Search for the cell housing the specified text and yield its [x, y] center coordinate. 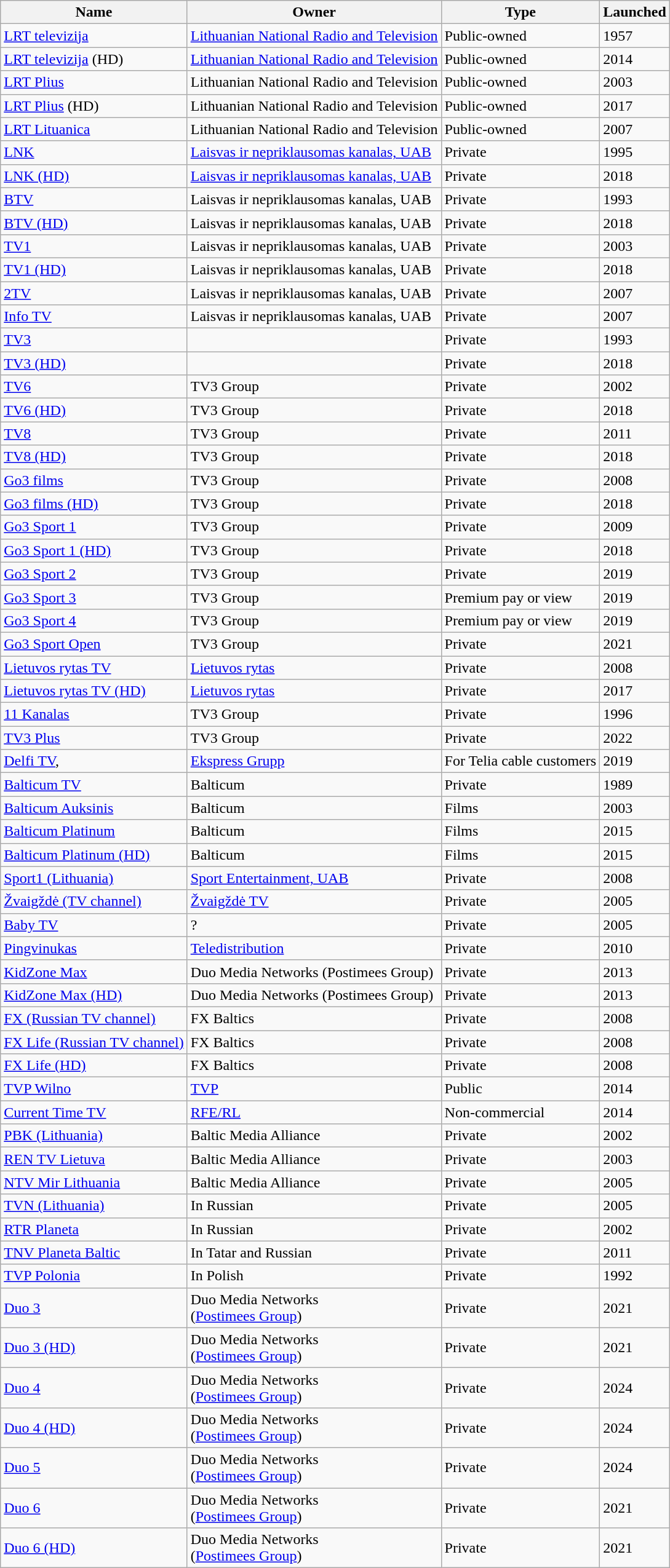
TVP Wilno [94, 1089]
TV6 [94, 387]
RTR Planeta [94, 1229]
? [314, 925]
1996 [635, 715]
Go3 films [94, 480]
Go3 films (HD) [94, 504]
Balticum Platinum [94, 831]
TV1 [94, 246]
TV8 (HD) [94, 457]
Duo 4 (HD) [94, 1428]
LRT Plius [94, 82]
Baby TV [94, 925]
2009 [635, 527]
Žvaigždė (TV channel) [94, 901]
TVP Polonia [94, 1276]
LRT televizija (HD) [94, 59]
TV6 (HD) [94, 410]
Go3 Sport 4 [94, 620]
LNK [94, 152]
1989 [635, 785]
1995 [635, 152]
Delfi TV, [94, 761]
FX (Russian TV channel) [94, 1018]
NTV Mir Lithuania [94, 1182]
2022 [635, 738]
Owner [314, 12]
TV3 Plus [94, 738]
Duo 5 [94, 1467]
1992 [635, 1276]
In Polish [314, 1276]
LRT televizija [94, 36]
Duo 4 [94, 1387]
Current Time TV [94, 1112]
Info TV [94, 317]
Non-commercial [520, 1112]
BTV [94, 199]
LRT Plius (HD) [94, 106]
Duo 6 [94, 1508]
TNV Planeta Baltic [94, 1253]
TVN (Lithuania) [94, 1206]
TV3 [94, 340]
Duo 6 (HD) [94, 1548]
Go3 Sport 2 [94, 574]
Launched [635, 12]
Teledistribution [314, 948]
KidZone Max (HD) [94, 995]
2010 [635, 948]
FX Life (Russian TV channel) [94, 1042]
Lietuvos rytas TV [94, 667]
KidZone Max [94, 972]
Duo 3 [94, 1307]
Balticum Auksinis [94, 808]
Go3 Sport Open [94, 644]
RFE/RL [314, 1112]
TV3 (HD) [94, 363]
BTV (HD) [94, 223]
11 Kanalas [94, 715]
PBK (Lithuania) [94, 1136]
Type [520, 12]
In Tatar and Russian [314, 1253]
TVP [314, 1089]
Lietuvos rytas TV (HD) [94, 691]
Go3 Sport 1 (HD) [94, 550]
Go3 Sport 1 [94, 527]
Pingvinukas [94, 948]
Go3 Sport 3 [94, 597]
Ekspress Grupp [314, 761]
TV8 [94, 434]
LRT Lituanica [94, 129]
Duo 3 (HD) [94, 1348]
For Telia cable customers [520, 761]
Sport1 (Lithuania) [94, 878]
Sport Entertainment, UAB [314, 878]
REN TV Lietuva [94, 1159]
TV1 (HD) [94, 269]
Balticum TV [94, 785]
2TV [94, 293]
Žvaigždė TV [314, 901]
LNK (HD) [94, 176]
1957 [635, 36]
FX Life (HD) [94, 1066]
Name [94, 12]
Public [520, 1089]
Balticum Platinum (HD) [94, 855]
